Locate the cell with the specified text and output its [x, y] center coordinate. 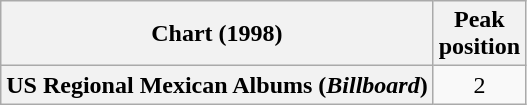
2 [479, 85]
Chart (1998) [217, 34]
US Regional Mexican Albums (Billboard) [217, 85]
Peakposition [479, 34]
